Pinpoint the cell where the given text exists, returning its [x, y] midpoint coordinate. 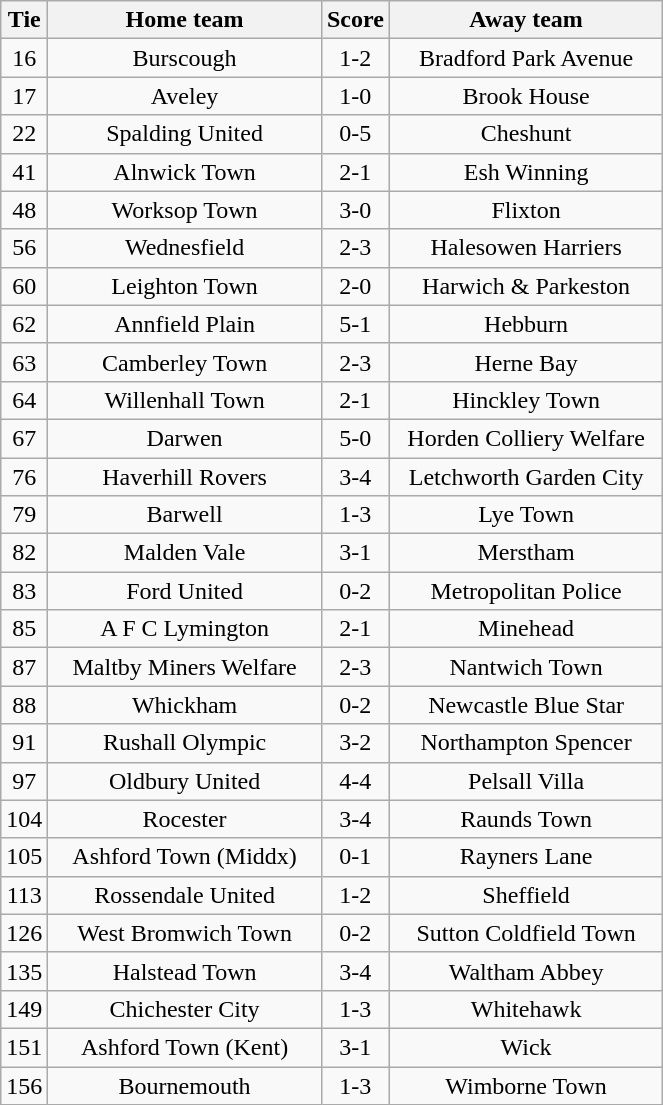
Malden Vale [185, 553]
Ford United [185, 591]
41 [24, 172]
Camberley Town [185, 362]
Chichester City [185, 1009]
Hinckley Town [526, 400]
76 [24, 477]
Maltby Miners Welfare [185, 667]
97 [24, 781]
Bradford Park Avenue [526, 58]
64 [24, 400]
Rayners Lane [526, 857]
Minehead [526, 629]
16 [24, 58]
Raunds Town [526, 819]
1-0 [355, 96]
4-4 [355, 781]
63 [24, 362]
Esh Winning [526, 172]
83 [24, 591]
Leighton Town [185, 286]
Halstead Town [185, 971]
0-5 [355, 134]
Rocester [185, 819]
Ashford Town (Middx) [185, 857]
Away team [526, 20]
Flixton [526, 210]
3-0 [355, 210]
56 [24, 248]
48 [24, 210]
17 [24, 96]
79 [24, 515]
Darwen [185, 438]
151 [24, 1047]
87 [24, 667]
Northampton Spencer [526, 743]
Annfield Plain [185, 324]
Letchworth Garden City [526, 477]
2-0 [355, 286]
60 [24, 286]
Newcastle Blue Star [526, 705]
Merstham [526, 553]
Worksop Town [185, 210]
62 [24, 324]
Rushall Olympic [185, 743]
5-0 [355, 438]
Brook House [526, 96]
Metropolitan Police [526, 591]
Sheffield [526, 895]
126 [24, 933]
Bournemouth [185, 1085]
Sutton Coldfield Town [526, 933]
135 [24, 971]
105 [24, 857]
156 [24, 1085]
Harwich & Parkeston [526, 286]
Rossendale United [185, 895]
Haverhill Rovers [185, 477]
Waltham Abbey [526, 971]
Pelsall Villa [526, 781]
Wednesfield [185, 248]
Wimborne Town [526, 1085]
22 [24, 134]
Whickham [185, 705]
5-1 [355, 324]
85 [24, 629]
Burscough [185, 58]
Score [355, 20]
Oldbury United [185, 781]
0-1 [355, 857]
Willenhall Town [185, 400]
Home team [185, 20]
Barwell [185, 515]
Nantwich Town [526, 667]
Whitehawk [526, 1009]
67 [24, 438]
82 [24, 553]
Herne Bay [526, 362]
Lye Town [526, 515]
3-2 [355, 743]
Spalding United [185, 134]
91 [24, 743]
A F C Lymington [185, 629]
West Bromwich Town [185, 933]
Horden Colliery Welfare [526, 438]
Hebburn [526, 324]
Halesowen Harriers [526, 248]
Alnwick Town [185, 172]
Wick [526, 1047]
Tie [24, 20]
149 [24, 1009]
Aveley [185, 96]
88 [24, 705]
104 [24, 819]
Cheshunt [526, 134]
Ashford Town (Kent) [185, 1047]
113 [24, 895]
